Detect which cell encompasses the target text, then output its [x, y] center coordinate. 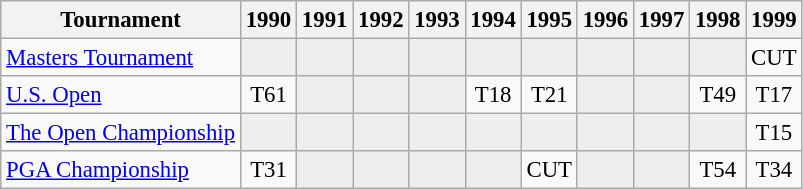
1991 [325, 20]
U.S. Open [121, 95]
1999 [774, 20]
1995 [549, 20]
T17 [774, 95]
T21 [549, 95]
1996 [605, 20]
Masters Tournament [121, 58]
T18 [493, 95]
T61 [268, 95]
T34 [774, 170]
The Open Championship [121, 133]
PGA Championship [121, 170]
1997 [661, 20]
T31 [268, 170]
T49 [718, 95]
T15 [774, 133]
1992 [381, 20]
Tournament [121, 20]
1990 [268, 20]
T54 [718, 170]
1994 [493, 20]
1993 [437, 20]
1998 [718, 20]
